From the cell containing the given text, extract its center point as [X, Y] coordinate. 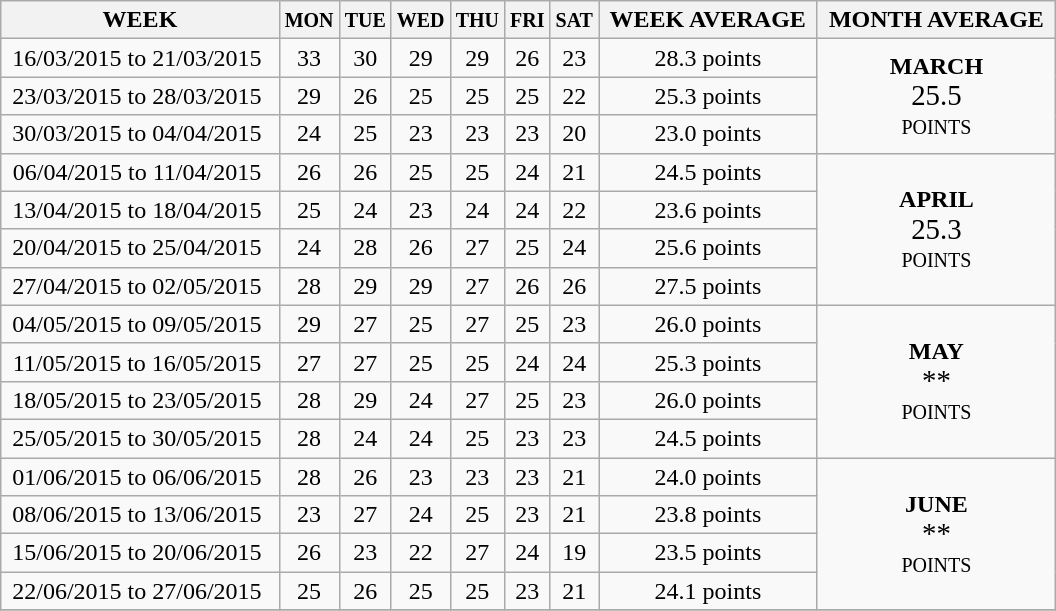
30 [365, 58]
23.0 points [708, 134]
19 [574, 553]
18/05/2015 to 23/05/2015 [140, 400]
08/06/2015 to 13/06/2015 [140, 515]
11/05/2015 to 16/05/2015 [140, 362]
22/06/2015 to 27/06/2015 [140, 591]
28.3 points [708, 58]
01/06/2015 to 06/06/2015 [140, 477]
16/03/2015 to 21/03/2015 [140, 58]
WEEK AVERAGE [708, 20]
24.1 points [708, 591]
04/05/2015 to 09/05/2015 [140, 324]
25.6 points [708, 248]
SAT [574, 20]
13/04/2015 to 18/04/2015 [140, 210]
25/05/2015 to 30/05/2015 [140, 438]
FRI [527, 20]
THU [477, 20]
27/04/2015 to 02/05/2015 [140, 286]
WED [420, 20]
30/03/2015 to 04/04/2015 [140, 134]
33 [309, 58]
APRIL25.3POINTS [936, 229]
MONTH AVERAGE [936, 20]
23.6 points [708, 210]
27.5 points [708, 286]
23/03/2015 to 28/03/2015 [140, 96]
23.8 points [708, 515]
TUE [365, 20]
20/04/2015 to 25/04/2015 [140, 248]
MARCH25.5POINTS [936, 96]
15/06/2015 to 20/06/2015 [140, 553]
WEEK [140, 20]
JUNE**POINTS [936, 534]
20 [574, 134]
MON [309, 20]
MAY**POINTS [936, 381]
23.5 points [708, 553]
06/04/2015 to 11/04/2015 [140, 172]
24.0 points [708, 477]
